For the text-containing cell, return its midpoint in [x, y] coordinate format. 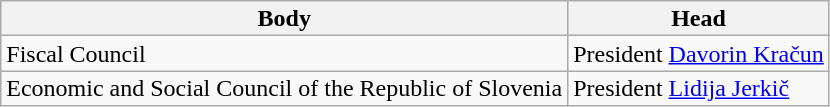
Fiscal Council [284, 54]
Head [699, 18]
Economic and Social Council of the Republic of Slovenia [284, 88]
Body [284, 18]
President Lidija Jerkič [699, 88]
President Davorin Kračun [699, 54]
